For the text-containing cell, return its midpoint in (x, y) coordinate format. 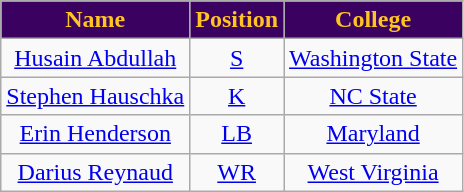
LB (237, 134)
Erin Henderson (96, 134)
Darius Reynaud (96, 172)
Maryland (374, 134)
College (374, 20)
Stephen Hauschka (96, 96)
WR (237, 172)
K (237, 96)
S (237, 58)
Position (237, 20)
Name (96, 20)
Washington State (374, 58)
NC State (374, 96)
West Virginia (374, 172)
Husain Abdullah (96, 58)
